Provide the (X, Y) coordinate of the cell's center where the given text is located.  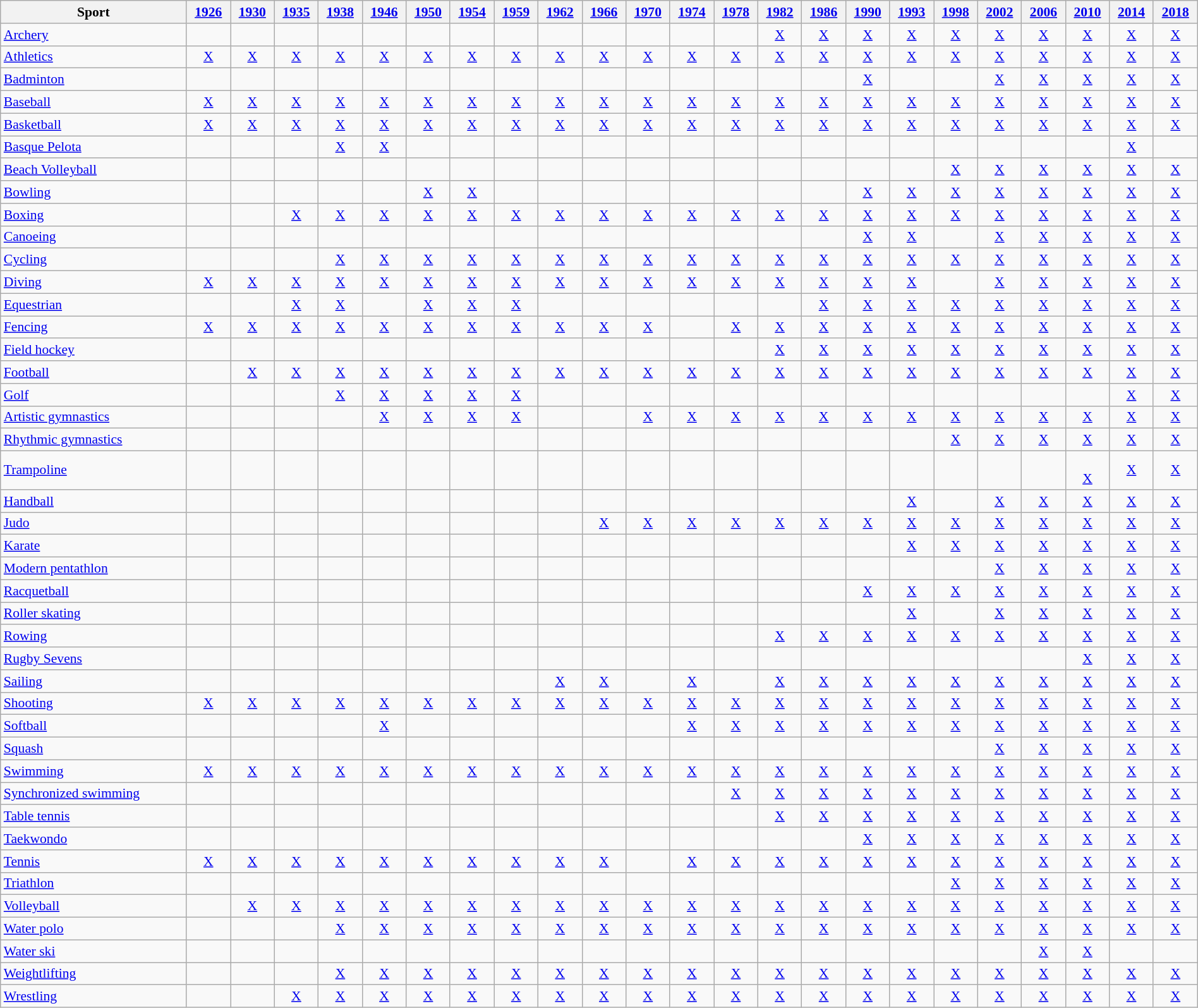
1959 (516, 12)
Shooting (94, 703)
Canoeing (94, 237)
Football (94, 372)
Karate (94, 546)
Equestrian (94, 305)
Wrestling (94, 997)
Tennis (94, 861)
Archery (94, 35)
1982 (780, 12)
1946 (384, 12)
Racquetball (94, 591)
Rowing (94, 636)
Table tennis (94, 817)
2006 (1044, 12)
Trampoline (94, 470)
2018 (1175, 12)
Cycling (94, 260)
1930 (253, 12)
Modern pentathlon (94, 569)
Diving (94, 282)
2002 (1000, 12)
1935 (296, 12)
1978 (736, 12)
Baseball (94, 102)
1962 (560, 12)
Sailing (94, 681)
1974 (692, 12)
1998 (956, 12)
1970 (648, 12)
Squash (94, 749)
1990 (868, 12)
1926 (209, 12)
Bowling (94, 192)
Triathlon (94, 884)
Fencing (94, 327)
Volleyball (94, 906)
Golf (94, 395)
Softball (94, 726)
Artistic gymnastics (94, 417)
Water polo (94, 929)
Badminton (94, 80)
Basque Pelota (94, 147)
1938 (341, 12)
1993 (912, 12)
Rugby Sevens (94, 659)
2014 (1132, 12)
Swimming (94, 771)
Judo (94, 523)
Taekwondo (94, 839)
Sport (94, 12)
1950 (428, 12)
Synchronized swimming (94, 794)
Basketball (94, 124)
1954 (472, 12)
Handball (94, 501)
Boxing (94, 215)
Beach Volleyball (94, 170)
1986 (824, 12)
Roller skating (94, 614)
Weightlifting (94, 974)
Rhythmic gymnastics (94, 440)
2010 (1087, 12)
Water ski (94, 951)
Athletics (94, 57)
1966 (604, 12)
Field hockey (94, 350)
